Return (X, Y) of the center of cell containing provided text 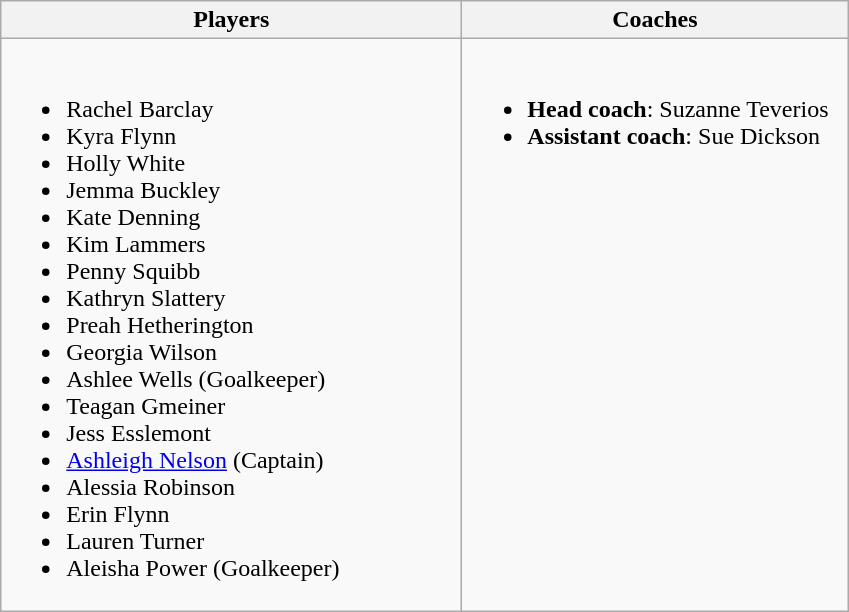
Coaches (655, 20)
Head coach: Suzanne TeveriosAssistant coach: Sue Dickson (655, 325)
Players (232, 20)
